Locate the cell with the specified text and output its (x, y) center coordinate. 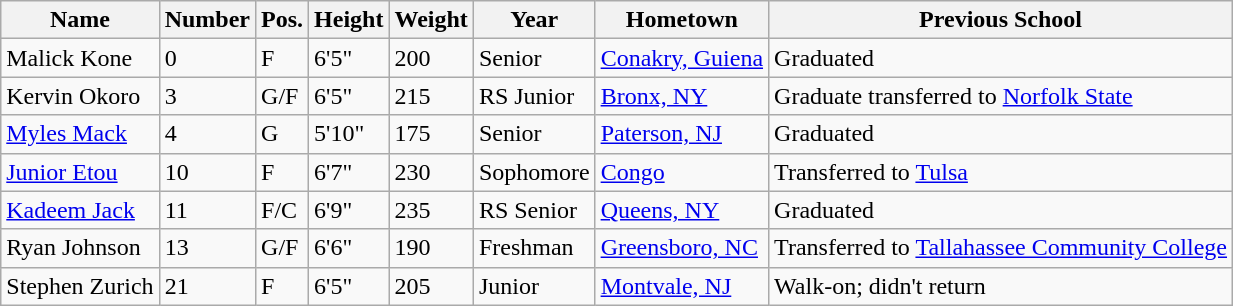
Pos. (282, 20)
Number (207, 20)
230 (431, 172)
Junior Etou (80, 172)
Transferred to Tallahassee Community College (1001, 248)
6'7" (349, 172)
Year (534, 20)
F/C (282, 210)
Bronx, NY (682, 96)
215 (431, 96)
Paterson, NJ (682, 134)
G (282, 134)
Junior (534, 286)
Height (349, 20)
6'9" (349, 210)
175 (431, 134)
Sophomore (534, 172)
Greensboro, NC (682, 248)
205 (431, 286)
Conakry, Guiena (682, 58)
Name (80, 20)
Walk-on; didn't return (1001, 286)
Previous School (1001, 20)
Congo (682, 172)
235 (431, 210)
0 (207, 58)
13 (207, 248)
Graduate transferred to Norfolk State (1001, 96)
Freshman (534, 248)
Ryan Johnson (80, 248)
Myles Mack (80, 134)
4 (207, 134)
5'10" (349, 134)
3 (207, 96)
190 (431, 248)
21 (207, 286)
11 (207, 210)
6'6" (349, 248)
Stephen Zurich (80, 286)
Kadeem Jack (80, 210)
RS Junior (534, 96)
Transferred to Tulsa (1001, 172)
Montvale, NJ (682, 286)
Kervin Okoro (80, 96)
RS Senior (534, 210)
10 (207, 172)
200 (431, 58)
Hometown (682, 20)
Weight (431, 20)
Queens, NY (682, 210)
Malick Kone (80, 58)
